Determine the [x, y] coordinate at the center of the cell enclosing the given text.  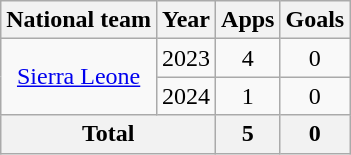
2023 [186, 58]
National team [79, 20]
Goals [315, 20]
1 [248, 96]
4 [248, 58]
Year [186, 20]
Sierra Leone [79, 77]
5 [248, 134]
2024 [186, 96]
Apps [248, 20]
Total [108, 134]
